Return the (X, Y) coordinate for the center point of the cell that contains the specified text.  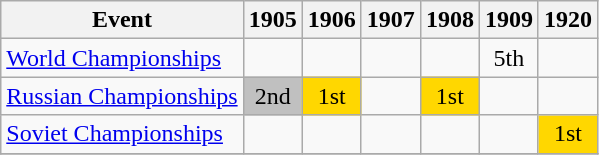
1920 (568, 20)
2nd (272, 96)
1909 (508, 20)
1906 (332, 20)
1908 (450, 20)
World Championships (122, 58)
1905 (272, 20)
Soviet Championships (122, 134)
Event (122, 20)
5th (508, 58)
1907 (390, 20)
Russian Championships (122, 96)
